Pinpoint the cell where the given text exists, returning its (x, y) midpoint coordinate. 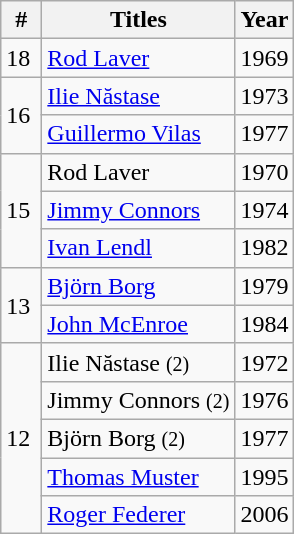
16 (22, 115)
1979 (264, 286)
2006 (264, 515)
1974 (264, 210)
Thomas Muster (138, 477)
Ilie Năstase (2) (138, 362)
Guillermo Vilas (138, 134)
Jimmy Connors (2) (138, 400)
1976 (264, 400)
1995 (264, 477)
# (22, 20)
1970 (264, 172)
18 (22, 58)
1969 (264, 58)
1973 (264, 96)
1982 (264, 248)
Ilie Năstase (138, 96)
Ivan Lendl (138, 248)
13 (22, 305)
Roger Federer (138, 515)
Jimmy Connors (138, 210)
Björn Borg (2) (138, 438)
15 (22, 210)
John McEnroe (138, 324)
Björn Borg (138, 286)
Titles (138, 20)
1972 (264, 362)
1984 (264, 324)
Year (264, 20)
12 (22, 438)
